Extract the (X, Y) coordinate from the center of the cell holding the provided text.  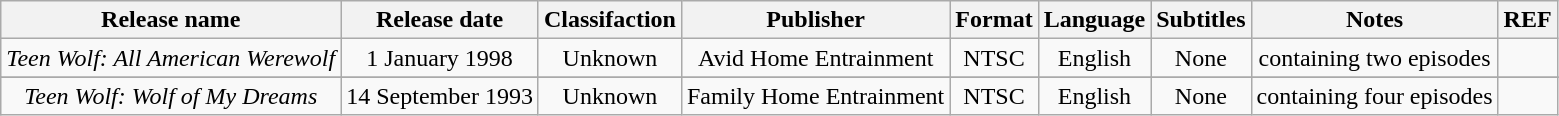
Classifaction (610, 20)
Subtitles (1201, 20)
1 January 1998 (440, 58)
containing four episodes (1374, 96)
Avid Home Entrainment (815, 58)
Publisher (815, 20)
Teen Wolf: Wolf of My Dreams (171, 96)
Family Home Entrainment (815, 96)
Format (994, 20)
Language (1094, 20)
Teen Wolf: All American Werewolf (171, 58)
REF (1528, 20)
Release date (440, 20)
containing two episodes (1374, 58)
Notes (1374, 20)
14 September 1993 (440, 96)
Release name (171, 20)
